Capture the cell that displays the provided text and extract its (x, y) central coordinate. 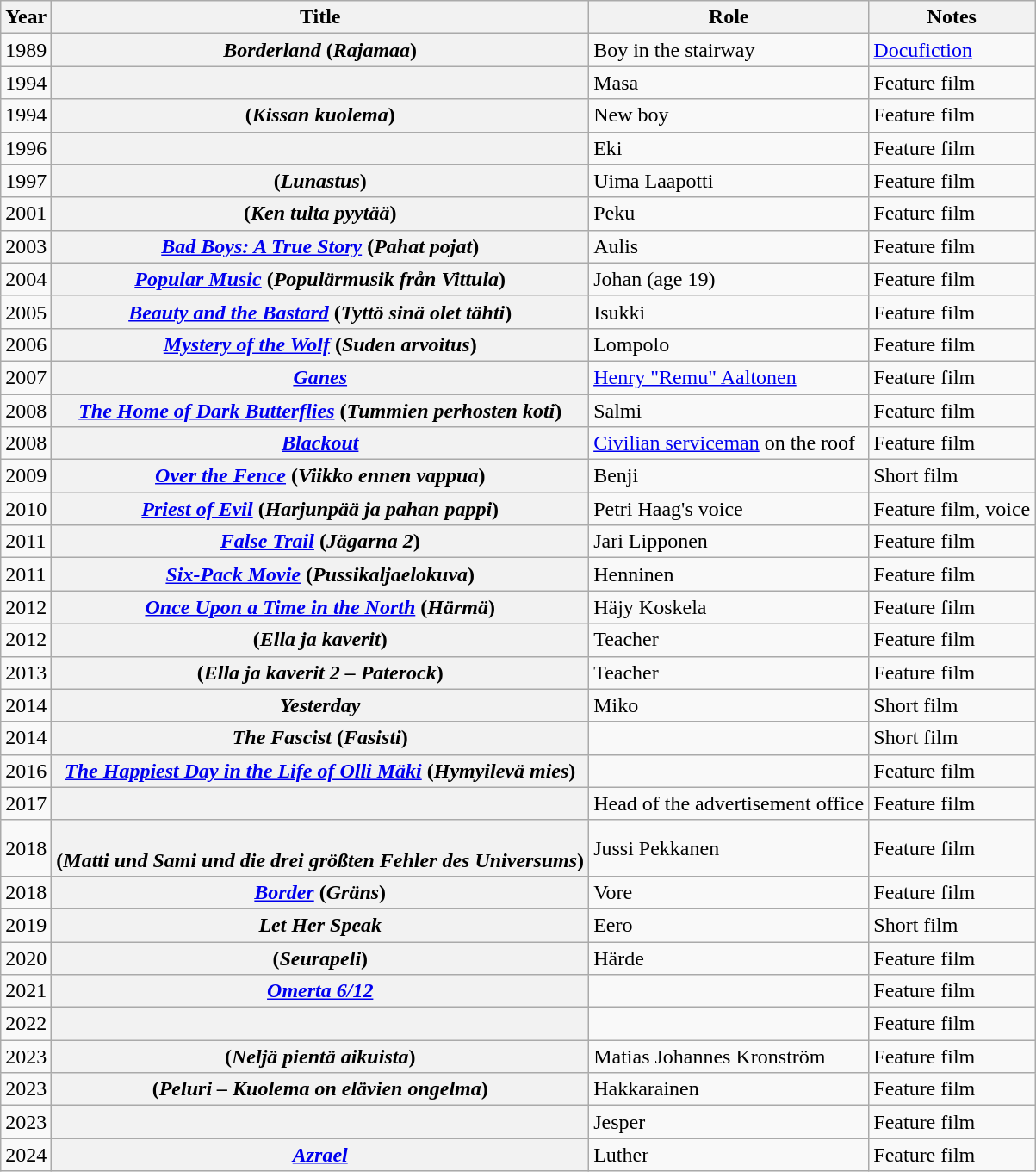
Docufiction (952, 50)
Miko (729, 705)
1997 (26, 181)
Notes (952, 17)
(Kissan kuolema) (320, 115)
Yesterday (320, 705)
1996 (26, 148)
2024 (26, 1155)
Jussi Pekkanen (729, 847)
Isukki (729, 312)
(Ken tulta pyytää) (320, 214)
Häjy Koskela (729, 607)
Popular Music (Populärmusik från Vittula) (320, 279)
2022 (26, 1024)
Head of the advertisement office (729, 803)
2009 (26, 476)
2021 (26, 991)
Uima Laapotti (729, 181)
Mystery of the Wolf (Suden arvoitus) (320, 344)
Peku (729, 214)
Lompolo (729, 344)
(Peluri – Kuolema on elävien ongelma) (320, 1089)
2004 (26, 279)
2003 (26, 246)
2020 (26, 958)
Civilian serviceman on the roof (729, 443)
The Happiest Day in the Life of Olli Mäki (Hymyilevä mies) (320, 771)
Title (320, 17)
Beauty and the Bastard (Tyttö sinä olet tähti) (320, 312)
1989 (26, 50)
2007 (26, 377)
Jari Lipponen (729, 542)
Border (Gräns) (320, 892)
Benji (729, 476)
Once Upon a Time in the North (Härmä) (320, 607)
Henninen (729, 574)
The Fascist (Fasisti) (320, 738)
2010 (26, 509)
Matias Johannes Kronström (729, 1057)
New boy (729, 115)
2001 (26, 214)
Johan (age 19) (729, 279)
(Seurapeli) (320, 958)
Masa (729, 83)
Hakkarainen (729, 1089)
(Matti und Sami und die drei größten Fehler des Universums) (320, 847)
Salmi (729, 411)
Luther (729, 1155)
(Ella ja kaverit) (320, 640)
Eki (729, 148)
Härde (729, 958)
2019 (26, 925)
Priest of Evil (Harjunpää ja pahan pappi) (320, 509)
Boy in the stairway (729, 50)
Feature film, voice (952, 509)
False Trail (Jägarna 2) (320, 542)
Let Her Speak (320, 925)
Omerta 6/12 (320, 991)
Jesper (729, 1122)
Eero (729, 925)
Year (26, 17)
(Ella ja kaverit 2 – Paterock) (320, 673)
2005 (26, 312)
Azrael (320, 1155)
(Neljä pientä aikuista) (320, 1057)
Henry "Remu" Aaltonen (729, 377)
The Home of Dark Butterflies (Tummien perhosten koti) (320, 411)
Aulis (729, 246)
Six-Pack Movie (Pussikaljaelokuva) (320, 574)
2013 (26, 673)
2016 (26, 771)
Petri Haag's voice (729, 509)
Over the Fence (Viikko ennen vappua) (320, 476)
Blackout (320, 443)
2017 (26, 803)
(Lunastus) (320, 181)
Role (729, 17)
Ganes (320, 377)
Vore (729, 892)
Bad Boys: A True Story (Pahat pojat) (320, 246)
Borderland (Rajamaa) (320, 50)
2006 (26, 344)
